Pinpoint the cell where the given text exists, returning its (x, y) midpoint coordinate. 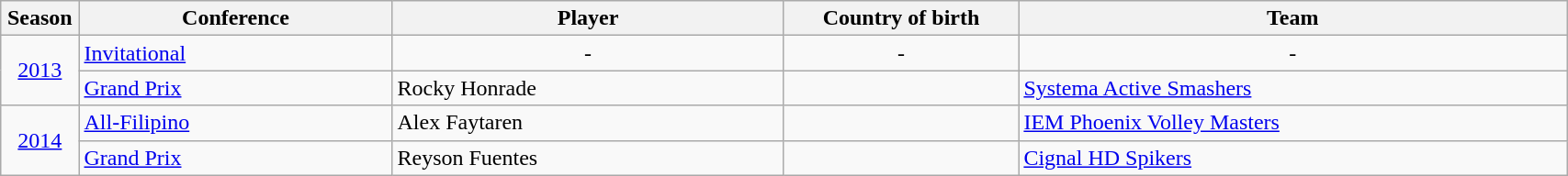
2014 (40, 140)
Cignal HD Spikers (1293, 158)
Team (1293, 18)
Alex Faytaren (588, 123)
Rocky Honrade (588, 88)
Invitational (235, 53)
Player (588, 18)
Country of birth (901, 18)
2013 (40, 71)
Season (40, 18)
All-Filipino (235, 123)
Conference (235, 18)
IEM Phoenix Volley Masters (1293, 123)
Systema Active Smashers (1293, 88)
Reyson Fuentes (588, 158)
